Extract the [x, y] coordinate from the center of the cell holding the provided text.  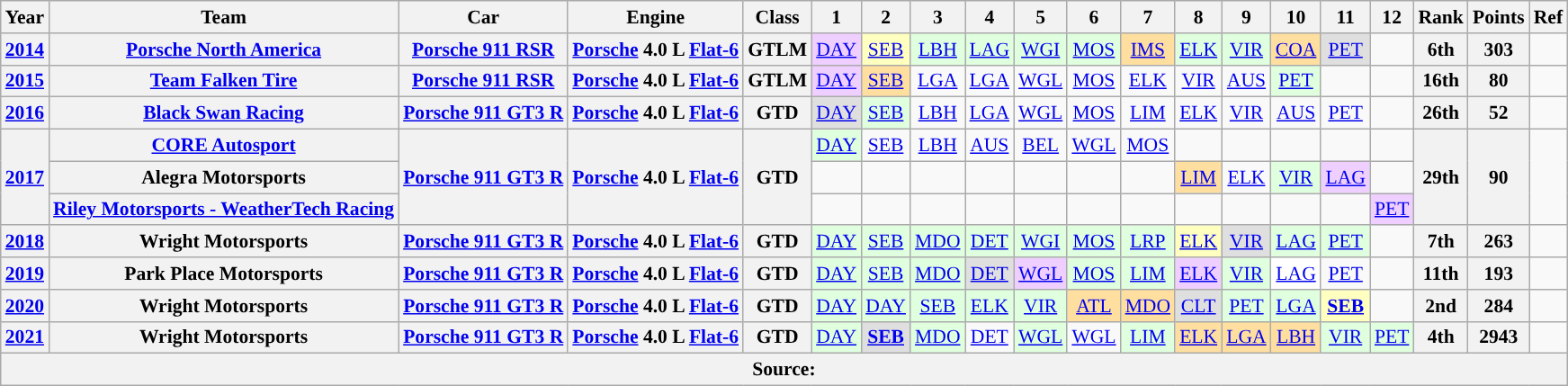
Porsche North America [223, 49]
2015 [25, 81]
2nd [1441, 306]
6 [1094, 17]
26th [1441, 113]
Riley Motorsports - WeatherTech Racing [223, 210]
12 [1393, 17]
10 [1296, 17]
CORE Autosport [223, 146]
Team Falken Tire [223, 81]
3 [937, 17]
284 [1499, 306]
80 [1499, 81]
193 [1499, 274]
7 [1148, 17]
Park Place Motorsports [223, 274]
Team [223, 17]
263 [1499, 242]
COA [1296, 49]
4th [1441, 337]
Alegra Motorsports [223, 177]
2016 [25, 113]
Car [483, 17]
303 [1499, 49]
Black Swan Racing [223, 113]
7th [1441, 242]
2014 [25, 49]
Ref [1548, 17]
16th [1441, 81]
4 [990, 17]
8 [1198, 17]
90 [1499, 178]
1 [837, 17]
Rank [1441, 17]
2 [885, 17]
52 [1499, 113]
6th [1441, 49]
CLT [1198, 306]
2019 [25, 274]
BEL [1040, 146]
Source: [784, 370]
2021 [25, 337]
Engine [655, 17]
11th [1441, 274]
Points [1499, 17]
LRP [1148, 242]
2020 [25, 306]
2017 [25, 178]
ATL [1094, 306]
IMS [1148, 49]
29th [1441, 178]
2018 [25, 242]
5 [1040, 17]
Year [25, 17]
9 [1246, 17]
11 [1345, 17]
Class [777, 17]
2943 [1499, 337]
